Detect which cell encompasses the target text, then output its [X, Y] center coordinate. 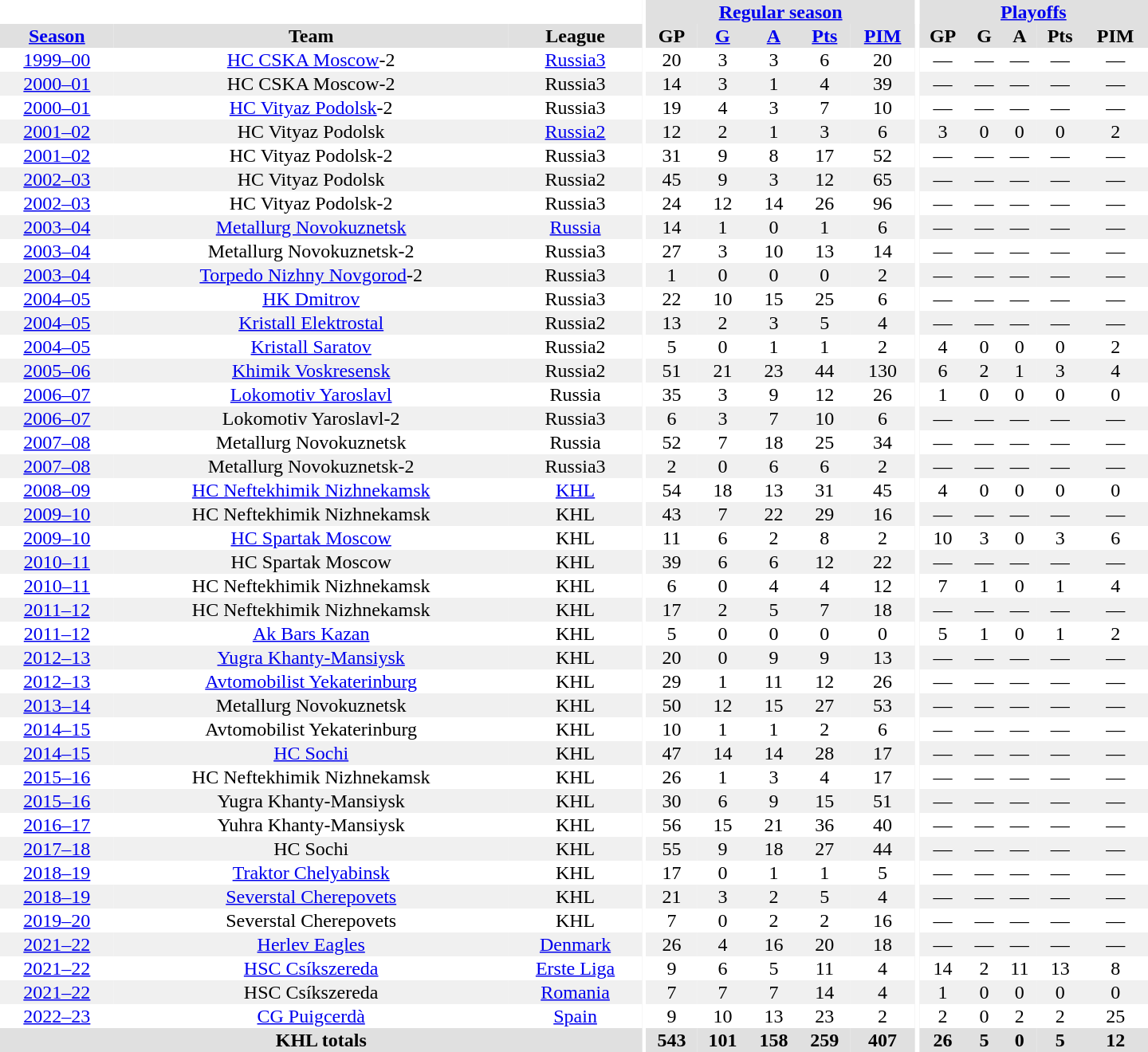
2005–06 [57, 371]
65 [882, 179]
24 [671, 203]
Khimik Voskresensk [311, 371]
Yuhra Khanty-Mansiysk [311, 825]
Torpedo Nizhny Novgorod-2 [311, 275]
35 [671, 394]
50 [671, 705]
54 [671, 490]
League [576, 36]
Regular season [780, 12]
30 [671, 801]
56 [671, 825]
Season [57, 36]
KHL totals [321, 1040]
Traktor Chelyabinsk [311, 873]
Kristall Saratov [311, 347]
130 [882, 371]
CG Puigcerdà [311, 1016]
Herlev Eagles [311, 944]
2013–14 [57, 705]
Romania [576, 992]
19 [671, 108]
Erste Liga [576, 968]
Spain [576, 1016]
40 [882, 825]
2019–20 [57, 920]
53 [882, 705]
158 [773, 1040]
HK Dmitrov [311, 299]
Ak Bars Kazan [311, 634]
Lokomotiv Yaroslavl [311, 394]
Denmark [576, 944]
2017–18 [57, 849]
101 [722, 1040]
259 [824, 1040]
34 [882, 442]
2022–23 [57, 1016]
Playoffs [1033, 12]
1999–00 [57, 60]
Kristall Elektrostal [311, 323]
36 [824, 825]
Lokomotiv Yaroslavl-2 [311, 418]
407 [882, 1040]
55 [671, 849]
543 [671, 1040]
2016–17 [57, 825]
2008–09 [57, 490]
96 [882, 203]
43 [671, 514]
47 [671, 753]
28 [824, 753]
Team [311, 36]
